Search for the cell housing the specified text and yield its (x, y) center coordinate. 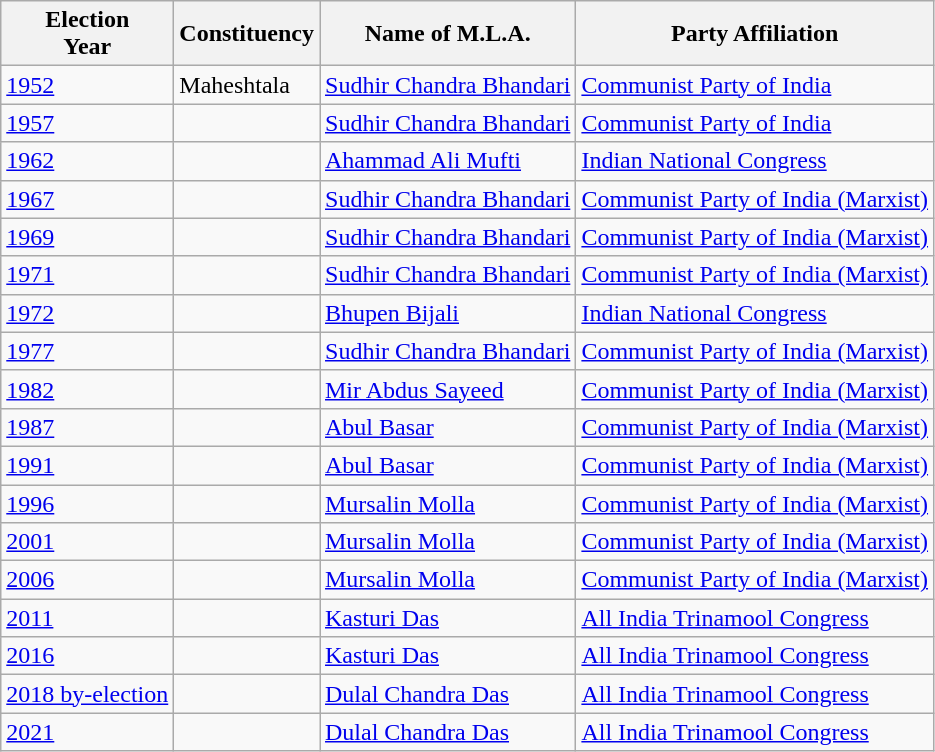
1967 (88, 199)
1987 (88, 427)
Ahammad Ali Mufti (448, 161)
Election Year (88, 34)
Maheshtala (247, 85)
1996 (88, 503)
2001 (88, 542)
1957 (88, 123)
2006 (88, 580)
Bhupen Bijali (448, 313)
2021 (88, 732)
1982 (88, 389)
Constituency (247, 34)
1969 (88, 237)
Party Affiliation (755, 34)
1962 (88, 161)
2016 (88, 656)
1991 (88, 465)
Mir Abdus Sayeed (448, 389)
2011 (88, 618)
1972 (88, 313)
2018 by-election (88, 694)
1977 (88, 351)
1971 (88, 275)
Name of M.L.A. (448, 34)
1952 (88, 85)
